Scan for the cell matching the given text and deliver its (x, y) coordinate at center. 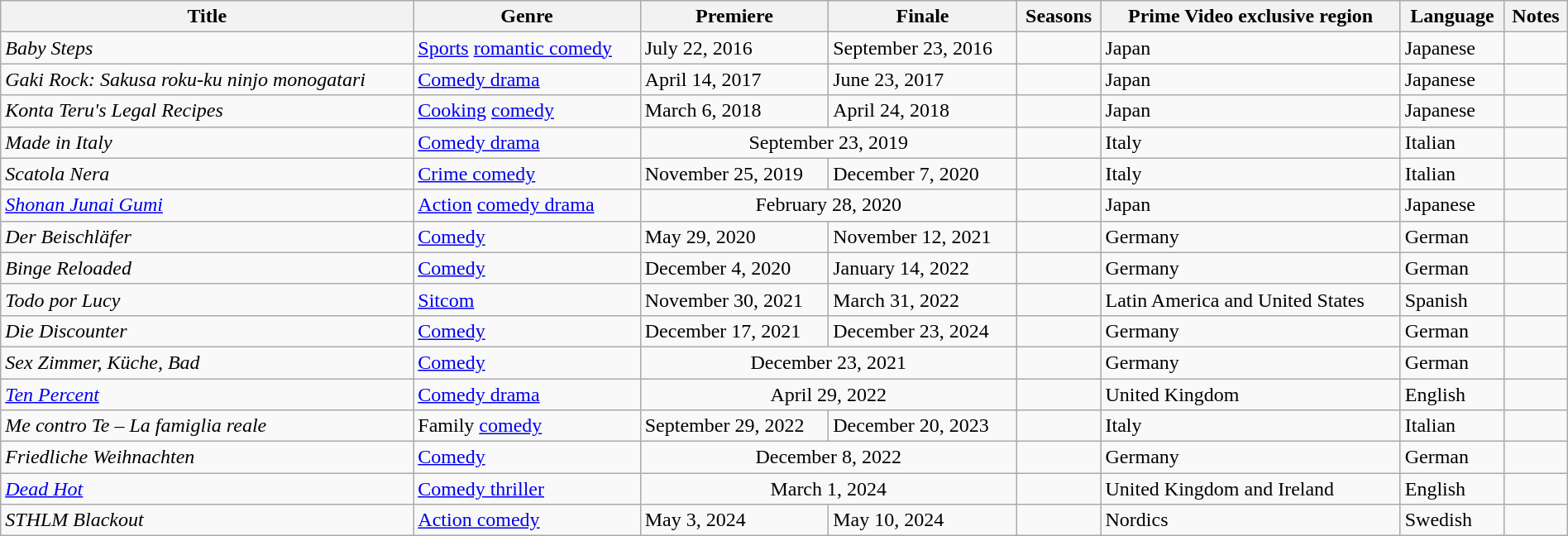
May 3, 2024 (734, 520)
Spanish (1452, 299)
November 30, 2021 (734, 299)
December 8, 2022 (829, 457)
Crime comedy (527, 174)
May 10, 2024 (923, 520)
Ten Percent (207, 395)
Finale (923, 17)
July 22, 2016 (734, 48)
Die Discounter (207, 331)
Sports romantic comedy (527, 48)
September 23, 2019 (829, 142)
April 24, 2018 (923, 111)
September 29, 2022 (734, 426)
Me contro Te – La famiglia reale (207, 426)
Scatola Nera (207, 174)
Shonan Junai Gumi (207, 205)
Family comedy (527, 426)
June 23, 2017 (923, 79)
Cooking comedy (527, 111)
March 31, 2022 (923, 299)
Todo por Lucy (207, 299)
December 23, 2024 (923, 331)
December 20, 2023 (923, 426)
May 29, 2020 (734, 237)
April 29, 2022 (829, 395)
Notes (1536, 17)
Sex Zimmer, Küche, Bad (207, 362)
Prime Video exclusive region (1250, 17)
Gaki Rock: Sakusa roku-ku ninjo monogatari (207, 79)
December 23, 2021 (829, 362)
Nordics (1250, 520)
January 14, 2022 (923, 268)
December 7, 2020 (923, 174)
Genre (527, 17)
Action comedy drama (527, 205)
Dead Hot (207, 489)
March 6, 2018 (734, 111)
Swedish (1452, 520)
Sitcom (527, 299)
STHLM Blackout (207, 520)
Language (1452, 17)
United Kingdom (1250, 395)
United Kingdom and Ireland (1250, 489)
Action comedy (527, 520)
September 23, 2016 (923, 48)
Premiere (734, 17)
November 12, 2021 (923, 237)
Seasons (1059, 17)
Binge Reloaded (207, 268)
Konta Teru's Legal Recipes (207, 111)
Latin America and United States (1250, 299)
Baby Steps (207, 48)
November 25, 2019 (734, 174)
Made in Italy (207, 142)
Comedy thriller (527, 489)
Friedliche Weihnachten (207, 457)
April 14, 2017 (734, 79)
February 28, 2020 (829, 205)
December 4, 2020 (734, 268)
December 17, 2021 (734, 331)
Der Beischläfer (207, 237)
March 1, 2024 (829, 489)
Title (207, 17)
